Detect which cell encompasses the target text, then output its (x, y) center coordinate. 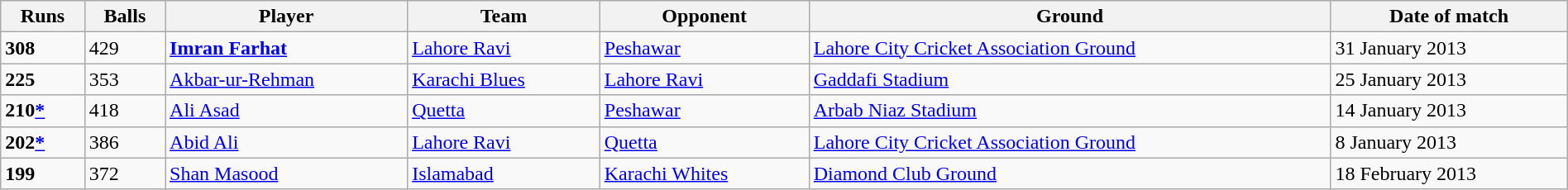
Team (504, 17)
Opponent (705, 17)
Karachi Blues (504, 79)
Gaddafi Stadium (1070, 79)
199 (43, 173)
31 January 2013 (1449, 48)
14 January 2013 (1449, 111)
Arbab Niaz Stadium (1070, 111)
429 (124, 48)
386 (124, 142)
Balls (124, 17)
308 (43, 48)
Abid Ali (286, 142)
202* (43, 142)
210* (43, 111)
418 (124, 111)
Ali Asad (286, 111)
353 (124, 79)
Date of match (1449, 17)
Diamond Club Ground (1070, 173)
8 January 2013 (1449, 142)
Runs (43, 17)
Ground (1070, 17)
372 (124, 173)
Shan Masood (286, 173)
18 February 2013 (1449, 173)
225 (43, 79)
25 January 2013 (1449, 79)
Karachi Whites (705, 173)
Imran Farhat (286, 48)
Akbar-ur-Rehman (286, 79)
Islamabad (504, 173)
Player (286, 17)
